Scan for the cell matching the given text and deliver its (x, y) coordinate at center. 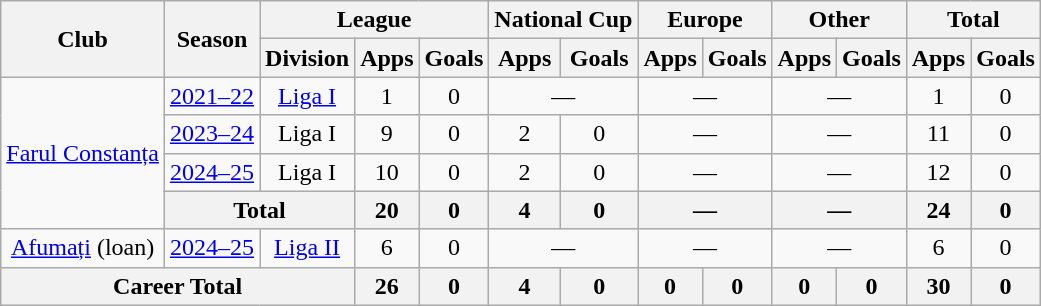
20 (387, 210)
Division (308, 58)
Season (212, 39)
24 (938, 210)
Europe (705, 20)
Liga II (308, 248)
2023–24 (212, 134)
10 (387, 172)
2021–22 (212, 96)
26 (387, 286)
Afumați (loan) (83, 248)
Other (839, 20)
Career Total (178, 286)
League (374, 20)
Club (83, 39)
11 (938, 134)
12 (938, 172)
Farul Constanța (83, 153)
9 (387, 134)
30 (938, 286)
National Cup (564, 20)
